Find where the given text appears and provide that cell's center as [x, y] coordinate. 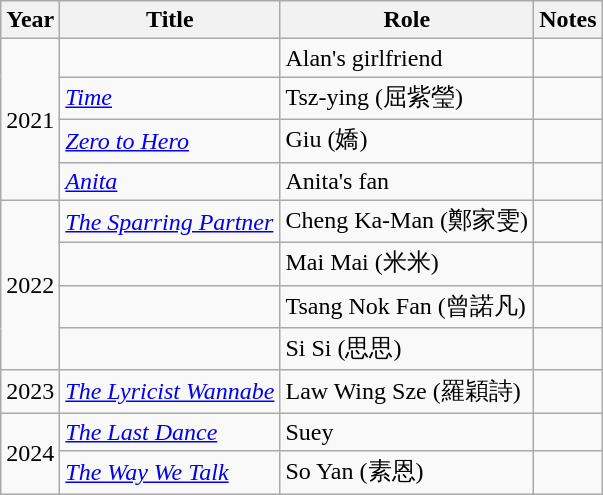
The Last Dance [170, 432]
Tsz-ying (屈紫瑩) [407, 98]
Suey [407, 432]
2023 [30, 392]
Title [170, 20]
Year [30, 20]
2022 [30, 285]
Time [170, 98]
The Sparring Partner [170, 222]
Zero to Hero [170, 140]
Notes [568, 20]
The Way We Talk [170, 472]
Law Wing Sze (羅穎詩) [407, 392]
Role [407, 20]
The Lyricist Wannabe [170, 392]
Anita's fan [407, 181]
Tsang Nok Fan (曾諾凡) [407, 306]
2024 [30, 454]
2021 [30, 120]
Si Si (思思) [407, 350]
Cheng Ka-Man (鄭家雯) [407, 222]
Anita [170, 181]
So Yan (素恩) [407, 472]
Giu (嬌) [407, 140]
Alan's girlfriend [407, 58]
Mai Mai (米米) [407, 264]
